Find where the given text appears and provide that cell's center as [x, y] coordinate. 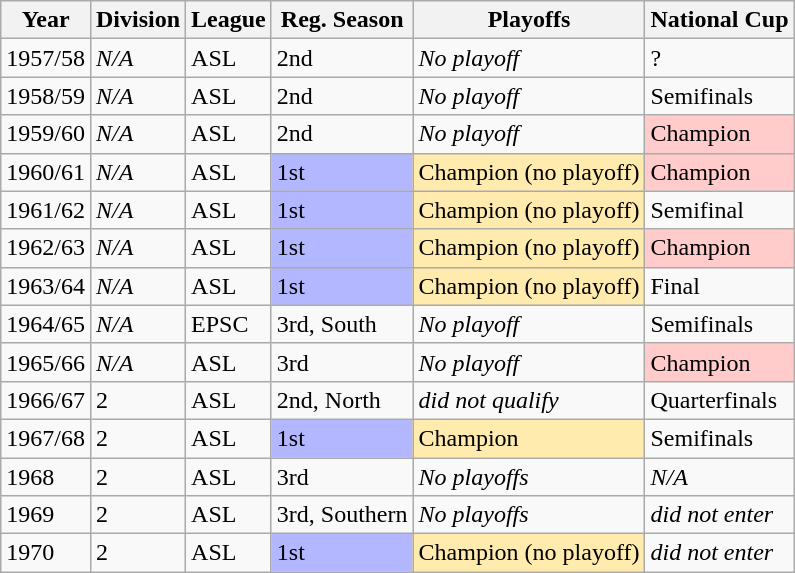
3rd, Southern [342, 515]
1967/68 [46, 438]
EPSC [229, 324]
Quarterfinals [720, 400]
Reg. Season [342, 20]
1964/65 [46, 324]
League [229, 20]
Year [46, 20]
1957/58 [46, 58]
Semifinal [720, 210]
1968 [46, 477]
did not qualify [529, 400]
1970 [46, 553]
1963/64 [46, 286]
1961/62 [46, 210]
2nd, North [342, 400]
National Cup [720, 20]
Final [720, 286]
Playoffs [529, 20]
1960/61 [46, 172]
1962/63 [46, 248]
1969 [46, 515]
? [720, 58]
1959/60 [46, 134]
Division [138, 20]
1966/67 [46, 400]
3rd, South [342, 324]
1965/66 [46, 362]
1958/59 [46, 96]
